Search for the cell housing the specified text and yield its (x, y) center coordinate. 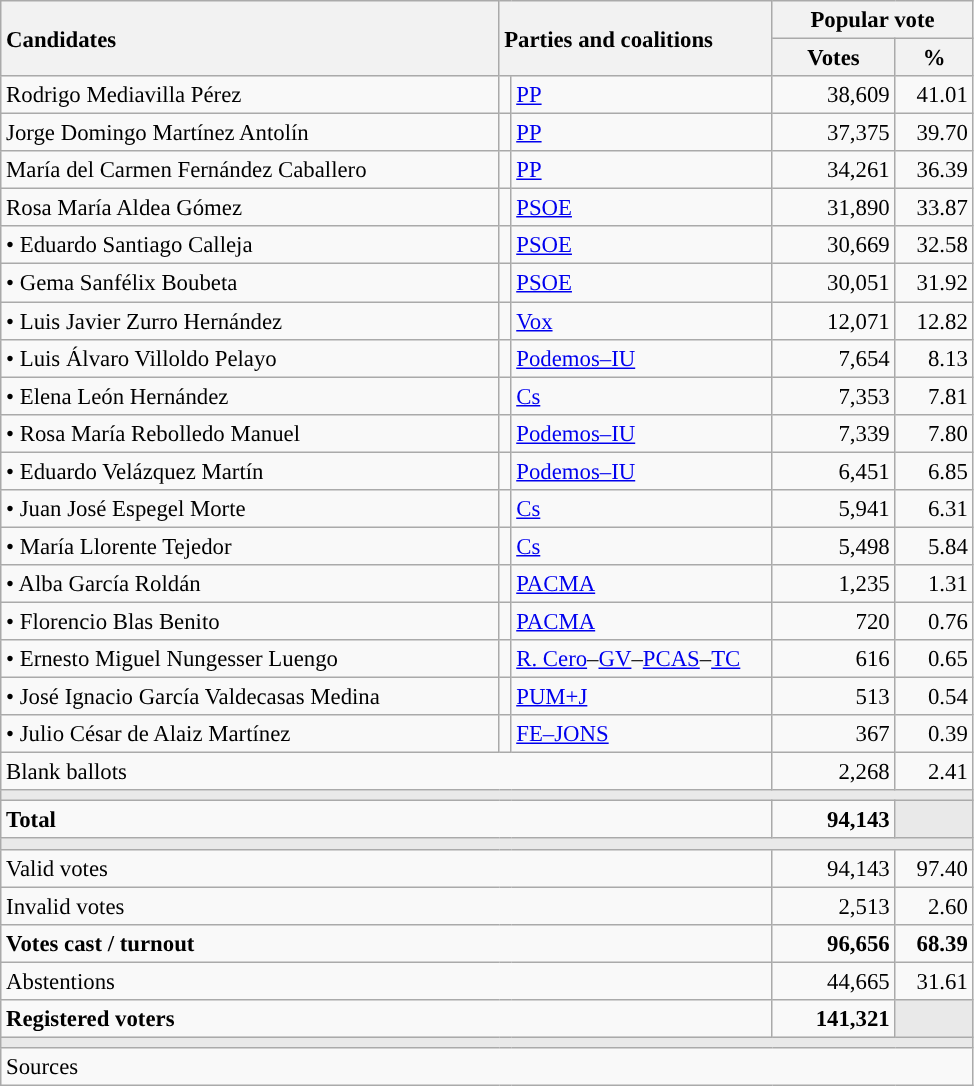
720 (834, 621)
2,513 (834, 906)
12.82 (934, 321)
8.13 (934, 358)
32.58 (934, 245)
Blank ballots (386, 772)
• Eduardo Santiago Calleja (250, 245)
367 (834, 734)
2.60 (934, 906)
Abstentions (386, 981)
% (934, 58)
2,268 (834, 772)
María del Carmen Fernández Caballero (250, 170)
616 (834, 659)
Invalid votes (386, 906)
6.85 (934, 471)
Rosa María Aldea Gómez (250, 208)
• Rosa María Rebolledo Manuel (250, 433)
Registered voters (386, 1019)
141,321 (834, 1019)
41.01 (934, 95)
31.61 (934, 981)
34,261 (834, 170)
Parties and coalitions (636, 38)
30,051 (834, 283)
PUM+J (642, 697)
36.39 (934, 170)
R. Cero–GV–PCAS–TC (642, 659)
1,235 (834, 584)
513 (834, 697)
• Luis Javier Zurro Hernández (250, 321)
30,669 (834, 245)
5.84 (934, 546)
39.70 (934, 133)
7.80 (934, 433)
7,654 (834, 358)
Popular vote (872, 20)
97.40 (934, 868)
7.81 (934, 396)
38,609 (834, 95)
6.31 (934, 509)
2.41 (934, 772)
31,890 (834, 208)
7,353 (834, 396)
96,656 (834, 943)
Candidates (250, 38)
Valid votes (386, 868)
Vox (642, 321)
• Julio César de Alaiz Martínez (250, 734)
0.65 (934, 659)
FE–JONS (642, 734)
5,498 (834, 546)
0.54 (934, 697)
68.39 (934, 943)
6,451 (834, 471)
Jorge Domingo Martínez Antolín (250, 133)
• María Llorente Tejedor (250, 546)
0.76 (934, 621)
• José Ignacio García Valdecasas Medina (250, 697)
7,339 (834, 433)
31.92 (934, 283)
• Florencio Blas Benito (250, 621)
• Alba García Roldán (250, 584)
• Elena León Hernández (250, 396)
0.39 (934, 734)
12,071 (834, 321)
• Eduardo Velázquez Martín (250, 471)
33.87 (934, 208)
37,375 (834, 133)
• Gema Sanfélix Boubeta (250, 283)
Sources (487, 1067)
44,665 (834, 981)
• Ernesto Miguel Nungesser Luengo (250, 659)
Rodrigo Mediavilla Pérez (250, 95)
Votes (834, 58)
• Luis Álvaro Villoldo Pelayo (250, 358)
1.31 (934, 584)
Votes cast / turnout (386, 943)
Total (386, 820)
• Juan José Espegel Morte (250, 509)
5,941 (834, 509)
